Scan for the cell matching the given text and deliver its (X, Y) coordinate at center. 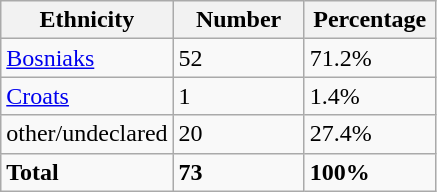
52 (238, 58)
Ethnicity (87, 20)
other/undeclared (87, 134)
Percentage (370, 20)
100% (370, 172)
73 (238, 172)
27.4% (370, 134)
Croats (87, 96)
1 (238, 96)
Total (87, 172)
1.4% (370, 96)
Number (238, 20)
Bosniaks (87, 58)
20 (238, 134)
71.2% (370, 58)
